Detect which cell encompasses the target text, then output its [X, Y] center coordinate. 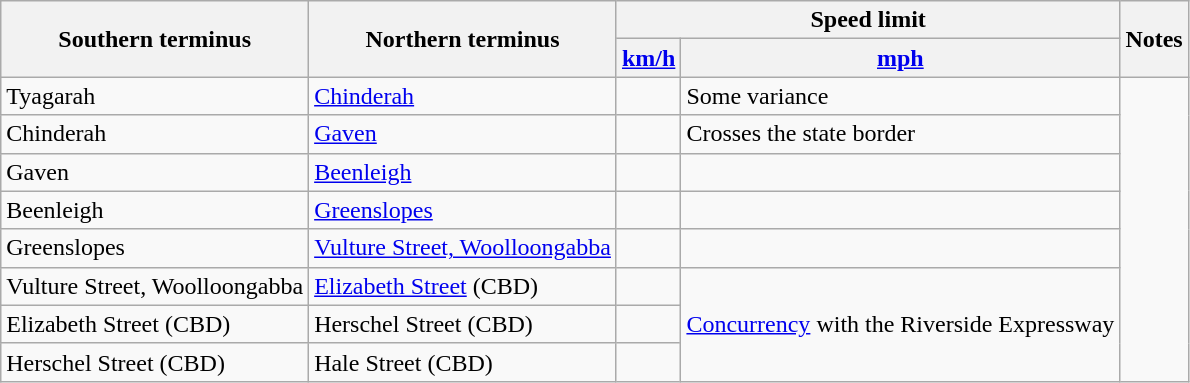
km/h [648, 58]
Crosses the state border [900, 134]
Speed limit [868, 20]
Northern terminus [463, 39]
Some variance [900, 96]
mph [900, 58]
Hale Street (CBD) [463, 362]
Tyagarah [155, 96]
Southern terminus [155, 39]
Concurrency with the Riverside Expressway [900, 324]
Notes [1154, 39]
